Identify which cell holds the provided text, then report its (x, y) central coordinate. 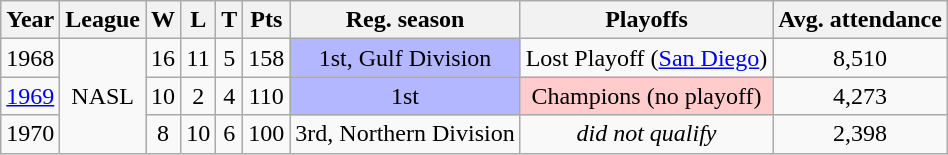
1970 (30, 134)
T (230, 20)
1st (405, 96)
158 (266, 58)
8 (164, 134)
did not qualify (646, 134)
2,398 (860, 134)
Playoffs (646, 20)
Lost Playoff (San Diego) (646, 58)
5 (230, 58)
1968 (30, 58)
NASL (103, 96)
1st, Gulf Division (405, 58)
Reg. season (405, 20)
W (164, 20)
6 (230, 134)
2 (198, 96)
8,510 (860, 58)
1969 (30, 96)
4,273 (860, 96)
16 (164, 58)
100 (266, 134)
Pts (266, 20)
Avg. attendance (860, 20)
Champions (no playoff) (646, 96)
11 (198, 58)
3rd, Northern Division (405, 134)
Year (30, 20)
L (198, 20)
4 (230, 96)
League (103, 20)
110 (266, 96)
